Return the [X, Y] coordinate for the center point of the cell that contains the specified text.  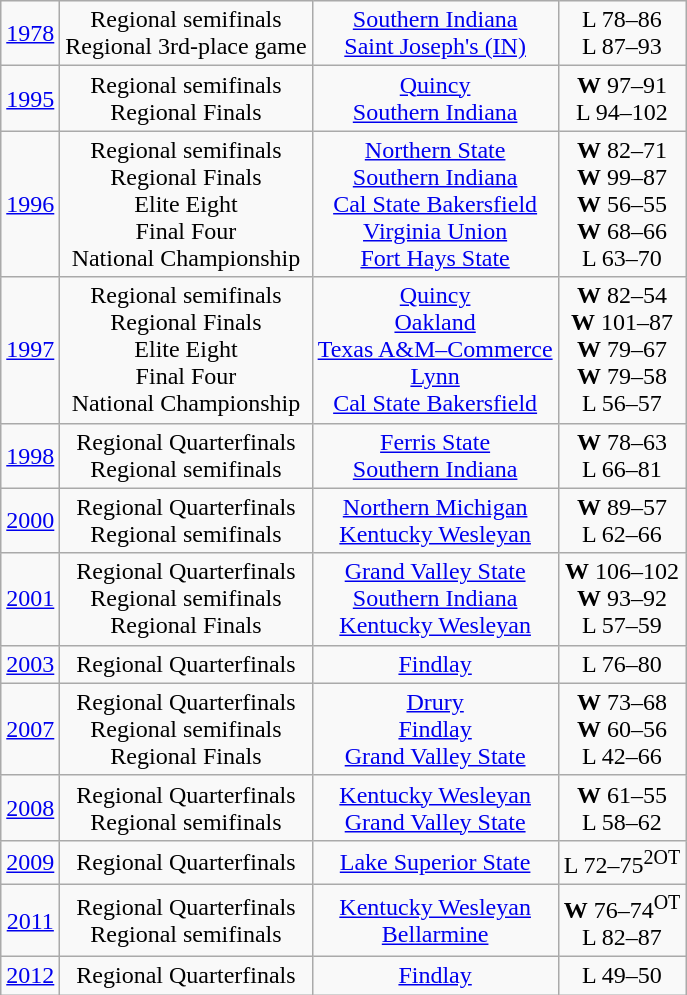
2008 [30, 808]
2007 [30, 729]
2000 [30, 520]
Regional semifinalsRegional Finals [186, 98]
2003 [30, 664]
L 72–752OT [622, 862]
W 106–102W 93–92L 57–59 [622, 599]
W 82–71W 99–87W 56–55W 68–66L 63–70 [622, 204]
Northern MichiganKentucky Wesleyan [435, 520]
L 76–80 [622, 664]
1996 [30, 204]
2009 [30, 862]
W 89–57L 62–66 [622, 520]
2001 [30, 599]
Southern IndianaSaint Joseph's (IN) [435, 34]
Kentucky WesleyanBellarmine [435, 921]
2012 [30, 975]
L 78–86L 87–93 [622, 34]
1995 [30, 98]
QuincySouthern Indiana [435, 98]
W 78–63L 66–81 [622, 456]
W 82–54W 101–87W 79–67W 79–58L 56–57 [622, 350]
Kentucky WesleyanGrand Valley State [435, 808]
W 97–91L 94–102 [622, 98]
W 76–74OTL 82–87 [622, 921]
2011 [30, 921]
W 73–68W 60–56L 42–66 [622, 729]
DruryFindlayGrand Valley State [435, 729]
QuincyOaklandTexas A&M–CommerceLynnCal State Bakersfield [435, 350]
1998 [30, 456]
1978 [30, 34]
Lake Superior State [435, 862]
Ferris StateSouthern Indiana [435, 456]
Regional semifinalsRegional 3rd-place game [186, 34]
L 49–50 [622, 975]
Northern StateSouthern IndianaCal State BakersfieldVirginia UnionFort Hays State [435, 204]
Grand Valley StateSouthern IndianaKentucky Wesleyan [435, 599]
1997 [30, 350]
W 61–55L 58–62 [622, 808]
